Provide the [x, y] coordinate of the cell's center where the given text is located.  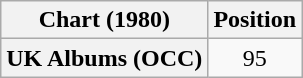
95 [255, 58]
Position [255, 20]
Chart (1980) [104, 20]
UK Albums (OCC) [104, 58]
